For the text-containing cell, return its midpoint in (x, y) coordinate format. 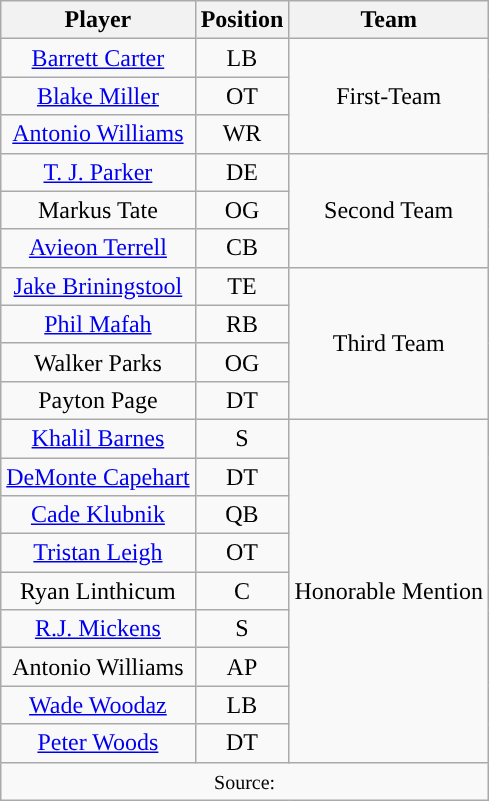
TE (242, 286)
Jake Briningstool (98, 286)
Blake Miller (98, 96)
DeMonte Capehart (98, 477)
DE (242, 172)
Markus Tate (98, 210)
Tristan Leigh (98, 553)
RB (242, 324)
Peter Woods (98, 743)
Khalil Barnes (98, 438)
QB (242, 515)
T. J. Parker (98, 172)
AP (242, 667)
CB (242, 248)
Team (389, 20)
Third Team (389, 343)
First-Team (389, 96)
Wade Woodaz (98, 705)
R.J. Mickens (98, 629)
Avieon Terrell (98, 248)
Cade Klubnik (98, 515)
Source: (245, 781)
Barrett Carter (98, 58)
Second Team (389, 210)
Ryan Linthicum (98, 591)
C (242, 591)
Player (98, 20)
Position (242, 20)
Honorable Mention (389, 590)
Walker Parks (98, 362)
Phil Mafah (98, 324)
Payton Page (98, 400)
WR (242, 134)
